Scan for the cell matching the given text and deliver its (X, Y) coordinate at center. 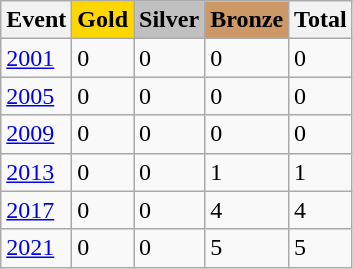
2017 (36, 210)
Gold (103, 20)
Total (321, 20)
Bronze (247, 20)
2001 (36, 58)
2005 (36, 96)
Silver (170, 20)
Event (36, 20)
2021 (36, 248)
2009 (36, 134)
2013 (36, 172)
